Locate the cell with the specified text and output its (X, Y) center coordinate. 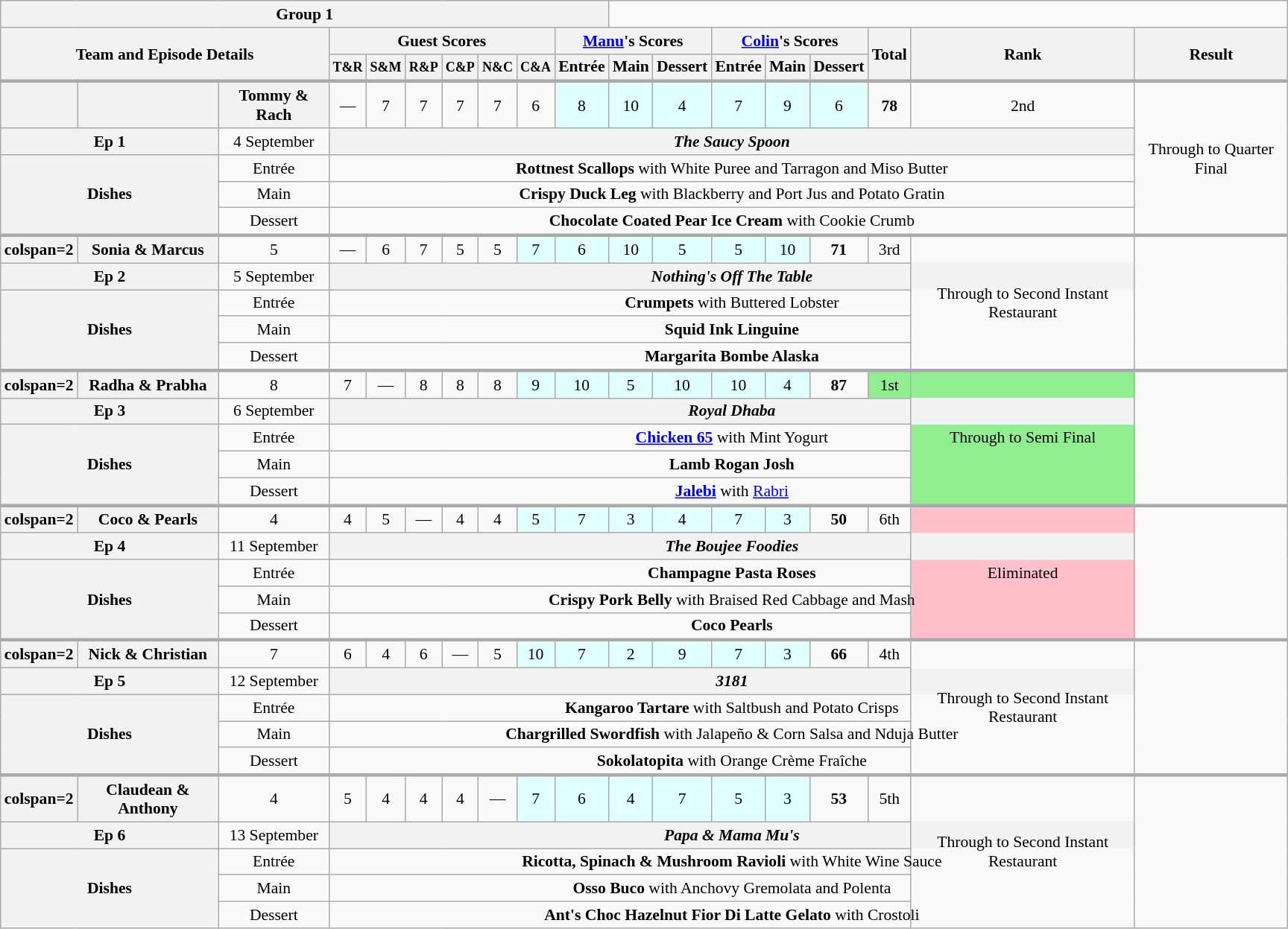
S&M (386, 67)
Coco Pearls (732, 626)
5 September (274, 276)
Crumpets with Buttered Lobster (732, 303)
T&R (347, 67)
Ep 1 (110, 142)
87 (839, 384)
53 (839, 799)
78 (890, 106)
Ep 5 (110, 682)
R&P (423, 67)
Ant's Choc Hazelnut Fior Di Latte Gelato with Crostoli (732, 915)
C&A (535, 67)
71 (839, 249)
Nothing's Off The Table (732, 276)
4 September (274, 142)
50 (839, 519)
C&P (461, 67)
Royal Dhaba (732, 411)
N&C (498, 67)
5th (890, 799)
The Saucy Spoon (732, 142)
Guest Scores (441, 41)
Team and Episode Details (165, 55)
Through to Quarter Final (1210, 159)
2 (631, 654)
Crispy Duck Leg with Blackberry and Port Jus and Potato Gratin (732, 194)
Rottnest Scallops with White Puree and Tarragon and Miso Butter (732, 168)
6th (890, 519)
Through to Semi Final (1023, 438)
Crispy Pork Belly with Braised Red Cabbage and Mash (732, 600)
Claudean & Anthony (148, 799)
Squid Ink Linguine (732, 330)
Papa & Mama Mu's (732, 835)
66 (839, 654)
Nick & Christian (148, 654)
Manu's Scores (633, 41)
3181 (732, 682)
11 September (274, 547)
12 September (274, 682)
Osso Buco with Anchovy Gremolata and Polenta (732, 889)
Ep 4 (110, 547)
Champagne Pasta Roses (732, 573)
13 September (274, 835)
1st (890, 384)
The Boujee Foodies (732, 547)
Tommy & Rach (274, 106)
Chargrilled Swordfish with Jalapeño & Corn Salsa and Nduja Butter (732, 735)
Kangaroo Tartare with Saltbush and Potato Crisps (732, 708)
Coco & Pearls (148, 519)
Margarita Bombe Alaska (732, 356)
Radha & Prabha (148, 384)
6 September (274, 411)
Ricotta, Spinach & Mushroom Ravioli with White Wine Sauce (732, 862)
Eliminated (1023, 572)
4th (890, 654)
Result (1210, 55)
Chocolate Coated Pear Ice Cream with Cookie Crumb (732, 222)
Rank (1023, 55)
Chicken 65 with Mint Yogurt (732, 438)
Ep 2 (110, 276)
Sonia & Marcus (148, 249)
Group 1 (305, 14)
Total (890, 55)
2nd (1023, 106)
Lamb Rogan Josh (732, 465)
Colin's Scores (789, 41)
Ep 6 (110, 835)
Jalebi with Rabri (732, 492)
Sokolatopita with Orange Crème Fraîche (732, 761)
Ep 3 (110, 411)
3rd (890, 249)
